Find where the given text appears and provide that cell's center as [x, y] coordinate. 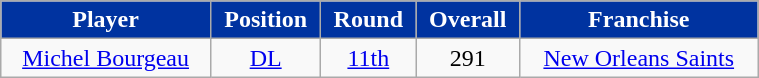
Franchise [639, 20]
New Orleans Saints [639, 58]
DL [265, 58]
291 [468, 58]
Overall [468, 20]
Michel Bourgeau [106, 58]
Player [106, 20]
Round [368, 20]
Position [265, 20]
11th [368, 58]
